Determine the [x, y] coordinate at the center of the cell enclosing the given text.  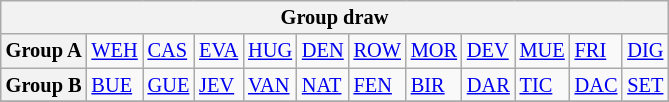
DEV [488, 51]
DEN [323, 51]
SET [645, 85]
DAR [488, 85]
BUE [115, 85]
GUE [169, 85]
EVA [218, 51]
Group B [44, 85]
MUE [542, 51]
FEN [378, 85]
CAS [169, 51]
FRI [596, 51]
DIG [645, 51]
HUG [270, 51]
VAN [270, 85]
Group draw [335, 17]
ROW [378, 51]
DAC [596, 85]
MOR [434, 51]
WEH [115, 51]
BIR [434, 85]
Group A [44, 51]
TIC [542, 85]
NAT [323, 85]
JEV [218, 85]
